Scan for the cell matching the given text and deliver its (X, Y) coordinate at center. 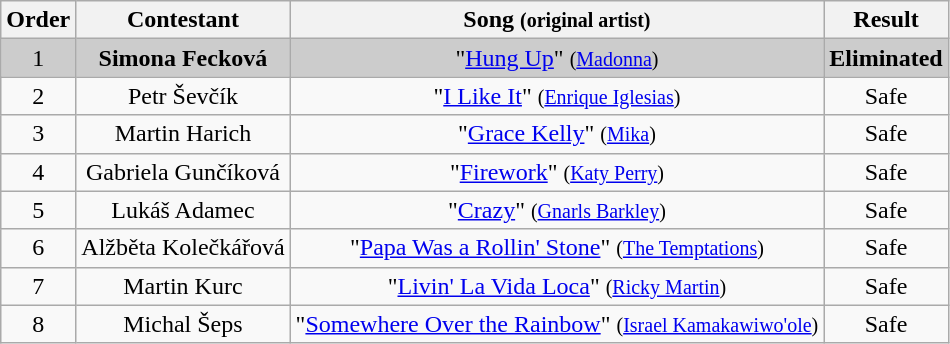
Eliminated (886, 58)
Petr Ševčík (183, 96)
3 (38, 134)
Simona Fecková (183, 58)
"Hung Up" (Madonna) (557, 58)
7 (38, 286)
Alžběta Kolečkářová (183, 248)
Song (original artist) (557, 20)
Order (38, 20)
1 (38, 58)
"Grace Kelly" (Mika) (557, 134)
Gabriela Gunčíková (183, 172)
Contestant (183, 20)
2 (38, 96)
Martin Harich (183, 134)
"Firework" (Katy Perry) (557, 172)
Michal Šeps (183, 324)
6 (38, 248)
"I Like It" (Enrique Iglesias) (557, 96)
Martin Kurc (183, 286)
8 (38, 324)
5 (38, 210)
Lukáš Adamec (183, 210)
"Livin' La Vida Loca" (Ricky Martin) (557, 286)
Result (886, 20)
"Somewhere Over the Rainbow" (Israel Kamakawiwo'ole) (557, 324)
4 (38, 172)
"Crazy" (Gnarls Barkley) (557, 210)
"Papa Was a Rollin' Stone" (The Temptations) (557, 248)
